Return (x, y) of the center of cell containing provided text 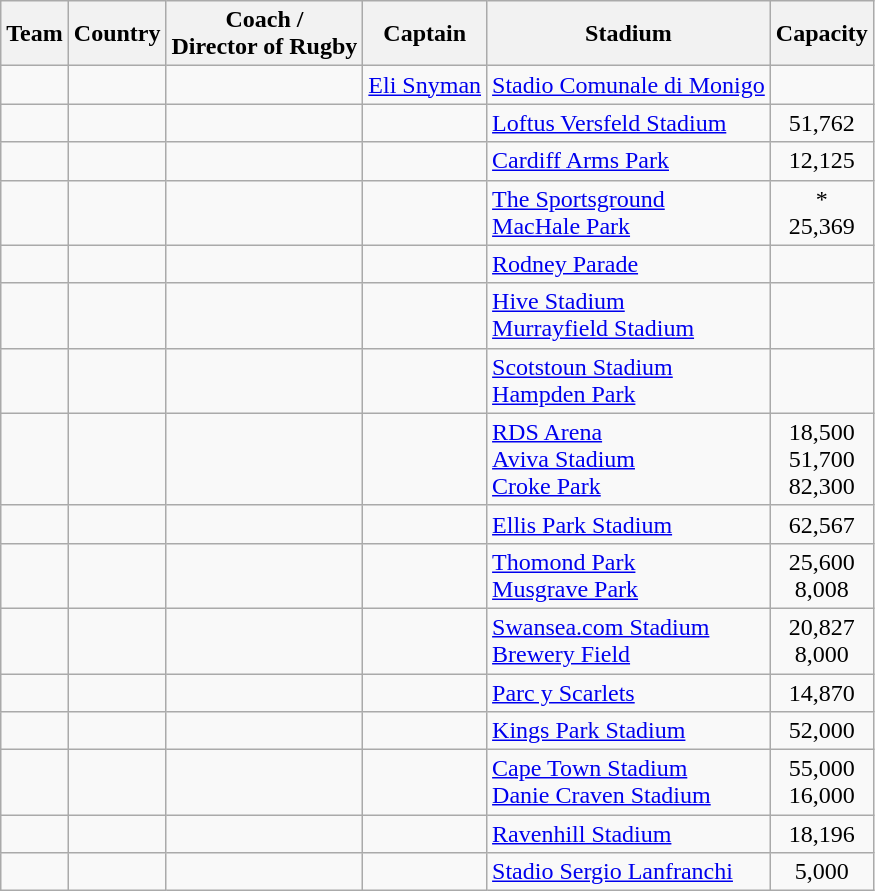
Stadio Comunale di Monigo (629, 85)
12,125 (822, 161)
Ellis Park Stadium (629, 524)
Loftus Versfeld Stadium (629, 123)
RDS ArenaAviva StadiumCroke Park (629, 459)
Thomond ParkMusgrave Park (629, 576)
14,870 (822, 693)
5,000 (822, 872)
Kings Park Stadium (629, 731)
Hive StadiumMurrayfield Stadium (629, 316)
Captain (425, 34)
55,00016,000 (822, 782)
The SportsgroundMacHale Park (629, 212)
18,50051,70082,300 (822, 459)
*25,369 (822, 212)
62,567 (822, 524)
18,196 (822, 834)
20,8278,000 (822, 640)
Ravenhill Stadium (629, 834)
Eli Snyman (425, 85)
Cardiff Arms Park (629, 161)
Scotstoun StadiumHampden Park (629, 380)
Capacity (822, 34)
Cape Town StadiumDanie Craven Stadium (629, 782)
Rodney Parade (629, 264)
25,6008,008 (822, 576)
Team (35, 34)
52,000 (822, 731)
Stadio Sergio Lanfranchi (629, 872)
Country (117, 34)
Coach /Director of Rugby (264, 34)
Stadium (629, 34)
Swansea.com StadiumBrewery Field (629, 640)
Parc y Scarlets (629, 693)
51,762 (822, 123)
